Identify which cell holds the provided text, then report its (x, y) central coordinate. 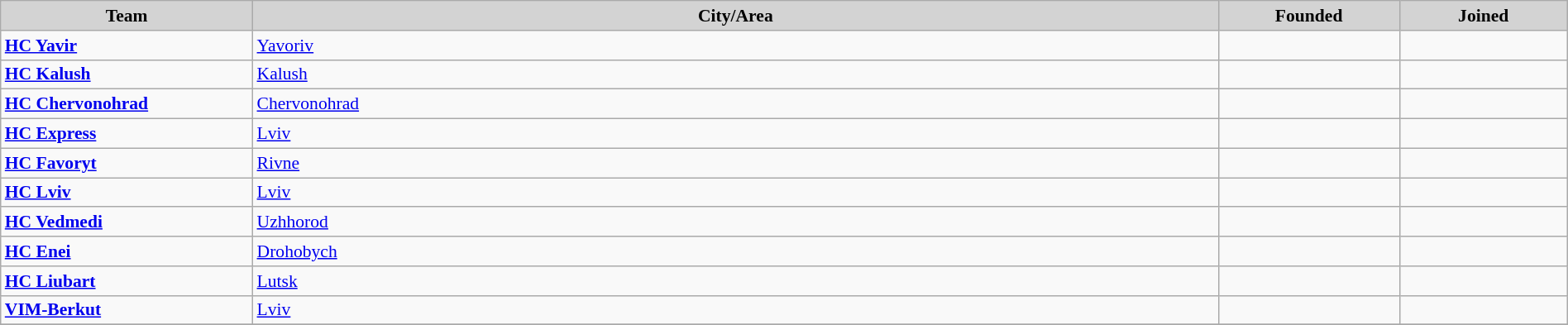
HC Vedmedi (127, 222)
HC Lviv (127, 193)
Yavoriv (736, 45)
HC Express (127, 134)
Team (127, 16)
HC Chervonohrad (127, 104)
Drohobych (736, 251)
HC Favoryt (127, 163)
Joined (1484, 16)
HC Yavir (127, 45)
HC Liubart (127, 281)
Kalush (736, 74)
Uzhhorod (736, 222)
VIM-Berkut (127, 310)
City/Area (736, 16)
Founded (1308, 16)
Chervonohrad (736, 104)
HC Enei (127, 251)
Rivne (736, 163)
Lutsk (736, 281)
HC Kalush (127, 74)
